Extract the [X, Y] coordinate from the center of the cell holding the provided text.  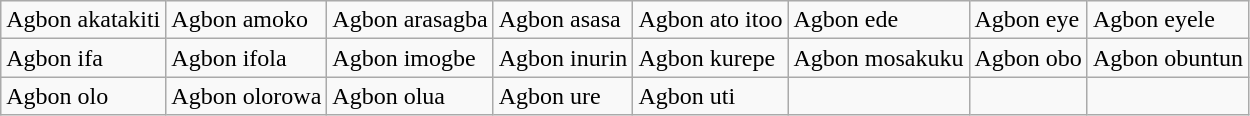
Agbon asasa [563, 20]
Agbon amoko [246, 20]
Agbon arasagba [410, 20]
Agbon ifola [246, 58]
Agbon ifa [84, 58]
Agbon eyele [1168, 20]
Agbon olo [84, 96]
Agbon uti [710, 96]
Agbon ede [878, 20]
Agbon imogbe [410, 58]
Agbon olorowa [246, 96]
Agbon eye [1028, 20]
Agbon ure [563, 96]
Agbon olua [410, 96]
Agbon obuntun [1168, 58]
Agbon mosakuku [878, 58]
Agbon obo [1028, 58]
Agbon inurin [563, 58]
Agbon ato itoo [710, 20]
Agbon kurepe [710, 58]
Agbon akatakiti [84, 20]
